For the text-containing cell, return its midpoint in [x, y] coordinate format. 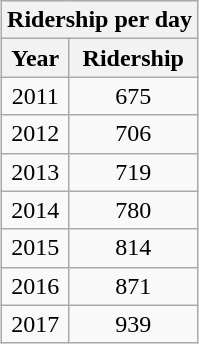
675 [134, 96]
719 [134, 172]
2012 [36, 134]
2015 [36, 248]
2014 [36, 210]
939 [134, 324]
871 [134, 286]
2016 [36, 286]
706 [134, 134]
2011 [36, 96]
Ridership [134, 58]
Ridership per day [100, 20]
2017 [36, 324]
2013 [36, 172]
780 [134, 210]
814 [134, 248]
Year [36, 58]
